Detect which cell encompasses the target text, then output its (X, Y) center coordinate. 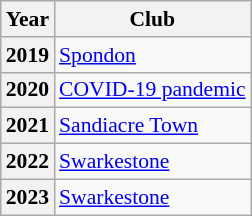
2020 (28, 90)
Club (152, 19)
COVID-19 pandemic (152, 90)
Sandiacre Town (152, 126)
2022 (28, 162)
2023 (28, 197)
Spondon (152, 55)
Year (28, 19)
2019 (28, 55)
2021 (28, 126)
